Output the (X, Y) coordinate of the center of the cell containing the given text.  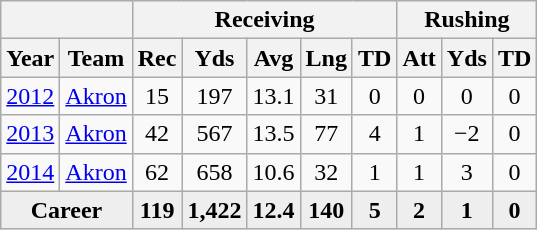
32 (326, 172)
Att (419, 58)
5 (374, 210)
Lng (326, 58)
3 (466, 172)
Team (96, 58)
62 (157, 172)
Rushing (467, 20)
15 (157, 96)
31 (326, 96)
140 (326, 210)
Rec (157, 58)
13.1 (274, 96)
13.5 (274, 134)
Year (30, 58)
−2 (466, 134)
42 (157, 134)
12.4 (274, 210)
119 (157, 210)
77 (326, 134)
658 (214, 172)
Career (66, 210)
2 (419, 210)
2012 (30, 96)
2013 (30, 134)
4 (374, 134)
1,422 (214, 210)
567 (214, 134)
2014 (30, 172)
197 (214, 96)
Receiving (264, 20)
Avg (274, 58)
10.6 (274, 172)
